Search for the cell housing the specified text and yield its (x, y) center coordinate. 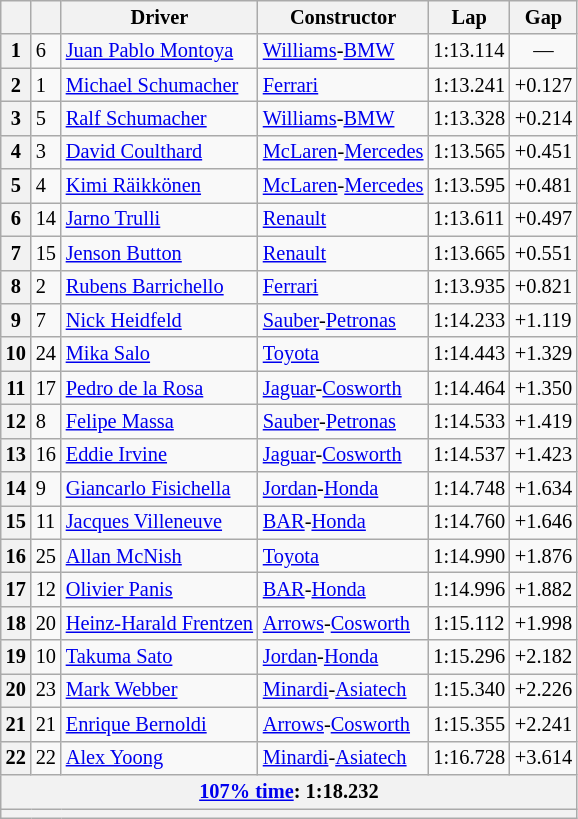
Jarno Trulli (160, 219)
1:14.996 (469, 589)
1:14.760 (469, 522)
+0.551 (544, 253)
+0.451 (544, 152)
1:13.665 (469, 253)
Alex Yoong (160, 758)
1:14.748 (469, 489)
Rubens Barrichello (160, 287)
Mika Salo (160, 354)
Enrique Bernoldi (160, 724)
Driver (160, 17)
Jenson Button (160, 253)
Heinz-Harald Frentzen (160, 623)
1:14.537 (469, 455)
Pedro de la Rosa (160, 388)
Juan Pablo Montoya (160, 51)
+0.481 (544, 186)
1:14.464 (469, 388)
Lap (469, 17)
Jacques Villeneuve (160, 522)
Takuma Sato (160, 657)
David Coulthard (160, 152)
Mark Webber (160, 690)
1:16.728 (469, 758)
1:13.114 (469, 51)
+1.634 (544, 489)
+2.226 (544, 690)
23 (46, 690)
24 (46, 354)
1:13.328 (469, 118)
+1.646 (544, 522)
1:15.296 (469, 657)
+1.119 (544, 320)
Giancarlo Fisichella (160, 489)
1:13.595 (469, 186)
+3.614 (544, 758)
+0.497 (544, 219)
1:13.935 (469, 287)
+2.241 (544, 724)
18 (16, 623)
1:13.241 (469, 85)
Eddie Irvine (160, 455)
13 (16, 455)
Ralf Schumacher (160, 118)
19 (16, 657)
+1.423 (544, 455)
1:15.355 (469, 724)
+0.127 (544, 85)
1:15.340 (469, 690)
25 (46, 556)
1:14.533 (469, 421)
+1.350 (544, 388)
Michael Schumacher (160, 85)
Gap (544, 17)
1:14.233 (469, 320)
1:13.565 (469, 152)
Nick Heidfeld (160, 320)
Constructor (343, 17)
Kimi Räikkönen (160, 186)
1:13.611 (469, 219)
1:14.443 (469, 354)
107% time: 1:18.232 (289, 791)
+1.876 (544, 556)
+1.329 (544, 354)
Allan McNish (160, 556)
Felipe Massa (160, 421)
+1.998 (544, 623)
+1.419 (544, 421)
+1.882 (544, 589)
+0.214 (544, 118)
Olivier Panis (160, 589)
1:14.990 (469, 556)
+2.182 (544, 657)
— (544, 51)
+0.821 (544, 287)
1:15.112 (469, 623)
